Return the (X, Y) coordinate for the center point of the cell that contains the specified text.  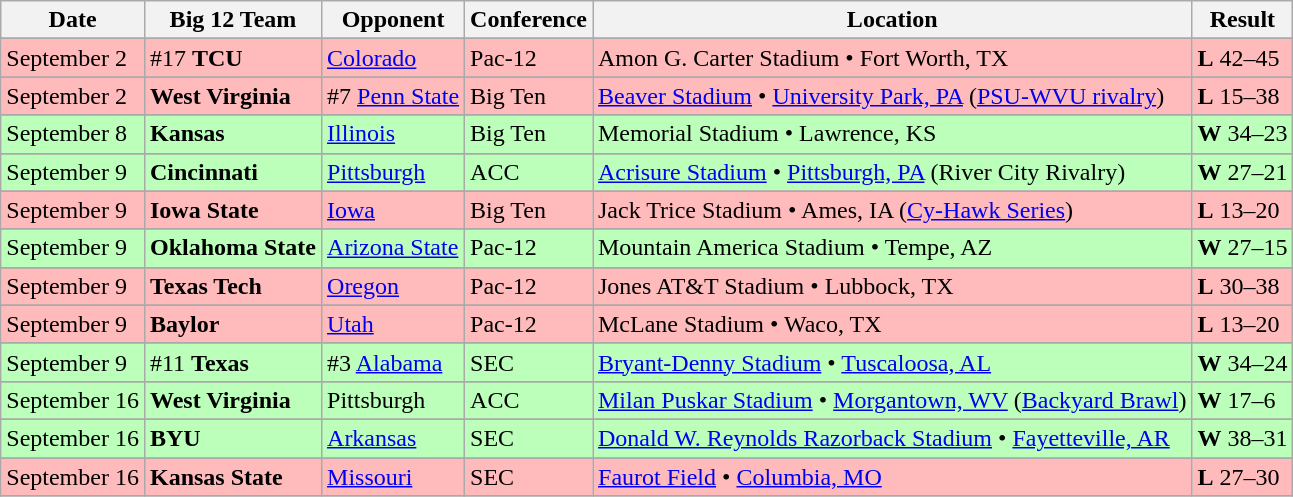
Beaver Stadium • University Park, PA (PSU-WVU rivalry) (892, 96)
L 42–45 (1242, 58)
W 34–23 (1242, 134)
Iowa (394, 210)
Result (1242, 20)
L 15–38 (1242, 96)
Big 12 Team (232, 20)
Missouri (394, 477)
#7 Penn State (394, 96)
Texas Tech (232, 286)
Jones AT&T Stadium • Lubbock, TX (892, 286)
Opponent (394, 20)
#3 Alabama (394, 362)
W 27–21 (1242, 172)
Location (892, 20)
Conference (529, 20)
W 17–6 (1242, 400)
BYU (232, 438)
Arkansas (394, 438)
L 30–38 (1242, 286)
Kansas (232, 134)
Date (73, 20)
Baylor (232, 324)
Milan Puskar Stadium • Morgantown, WV (Backyard Brawl) (892, 400)
W 34–24 (1242, 362)
#11 Texas (232, 362)
L 27–30 (1242, 477)
Acrisure Stadium • Pittsburgh, PA (River City Rivalry) (892, 172)
Cincinnati (232, 172)
Jack Trice Stadium • Ames, IA (Cy-Hawk Series) (892, 210)
Faurot Field • Columbia, MO (892, 477)
W 38–31 (1242, 438)
McLane Stadium • Waco, TX (892, 324)
Colorado (394, 58)
Utah (394, 324)
Mountain America Stadium • Tempe, AZ (892, 248)
Memorial Stadium • Lawrence, KS (892, 134)
Kansas State (232, 477)
Iowa State (232, 210)
Illinois (394, 134)
September 8 (73, 134)
Oregon (394, 286)
Arizona State (394, 248)
Oklahoma State (232, 248)
W 27–15 (1242, 248)
#17 TCU (232, 58)
Amon G. Carter Stadium • Fort Worth, TX (892, 58)
Bryant-Denny Stadium • Tuscaloosa, AL (892, 362)
Donald W. Reynolds Razorback Stadium • Fayetteville, AR (892, 438)
